Identify which cell holds the provided text, then report its [x, y] central coordinate. 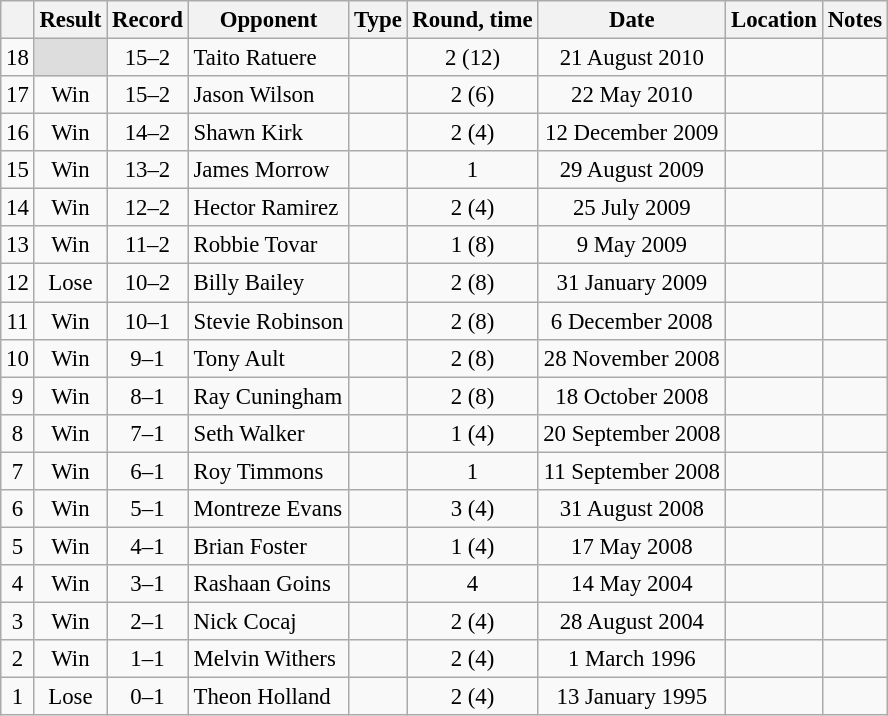
5–1 [148, 509]
9 May 2009 [632, 245]
20 September 2008 [632, 433]
28 August 2004 [632, 621]
6 December 2008 [632, 321]
Opponent [268, 20]
Tony Ault [268, 358]
9 [18, 396]
Melvin Withers [268, 659]
25 July 2009 [632, 208]
Jason Wilson [268, 95]
3–1 [148, 584]
3 [18, 621]
8–1 [148, 396]
Date [632, 20]
11 [18, 321]
1 (8) [472, 245]
2 (6) [472, 95]
11–2 [148, 245]
Shawn Kirk [268, 133]
7–1 [148, 433]
15 [18, 170]
14 May 2004 [632, 584]
17 May 2008 [632, 546]
12 December 2009 [632, 133]
12–2 [148, 208]
Hector Ramirez [268, 208]
12 [18, 283]
17 [18, 95]
Type [378, 20]
Result [70, 20]
Nick Cocaj [268, 621]
James Morrow [268, 170]
7 [18, 471]
Taito Ratuere [268, 58]
Seth Walker [268, 433]
13 [18, 245]
18 [18, 58]
4–1 [148, 546]
2 (12) [472, 58]
14 [18, 208]
Round, time [472, 20]
31 January 2009 [632, 283]
14–2 [148, 133]
Theon Holland [268, 697]
Stevie Robinson [268, 321]
Notes [854, 20]
18 October 2008 [632, 396]
0–1 [148, 697]
3 (4) [472, 509]
2 [18, 659]
13–2 [148, 170]
Montreze Evans [268, 509]
22 May 2010 [632, 95]
10 [18, 358]
Ray Cuningham [268, 396]
Brian Foster [268, 546]
13 January 1995 [632, 697]
21 August 2010 [632, 58]
16 [18, 133]
Billy Bailey [268, 283]
9–1 [148, 358]
Record [148, 20]
Robbie Tovar [268, 245]
10–2 [148, 283]
6 [18, 509]
8 [18, 433]
1 March 1996 [632, 659]
6–1 [148, 471]
Location [774, 20]
Rashaan Goins [268, 584]
1–1 [148, 659]
2–1 [148, 621]
29 August 2009 [632, 170]
11 September 2008 [632, 471]
28 November 2008 [632, 358]
10–1 [148, 321]
31 August 2008 [632, 509]
Roy Timmons [268, 471]
5 [18, 546]
